Find where the given text appears and provide that cell's center as (X, Y) coordinate. 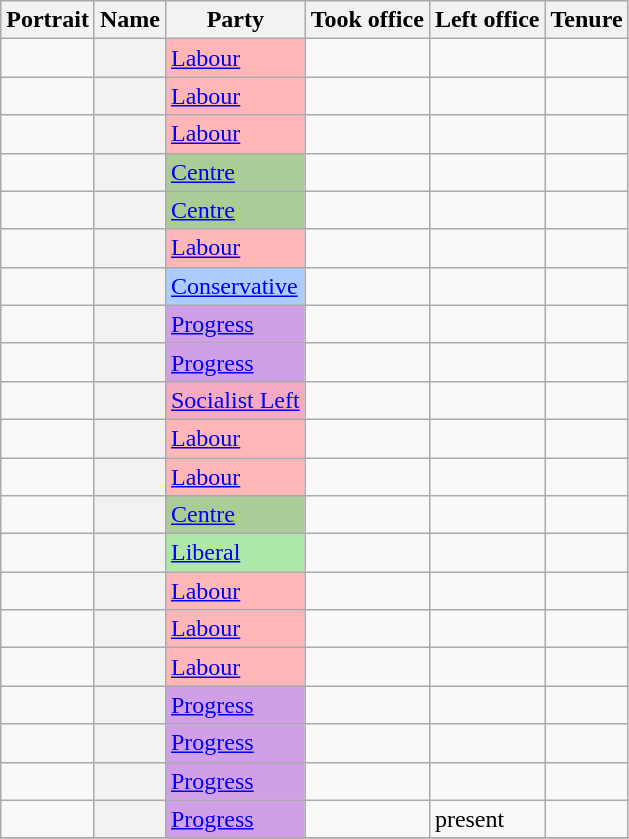
Party (235, 20)
Portrait (48, 20)
Left office (487, 20)
Liberal (235, 553)
Conservative (235, 286)
present (487, 819)
Socialist Left (235, 400)
Tenure (586, 20)
Took office (367, 20)
Name (130, 20)
